Search for the cell housing the specified text and yield its (x, y) center coordinate. 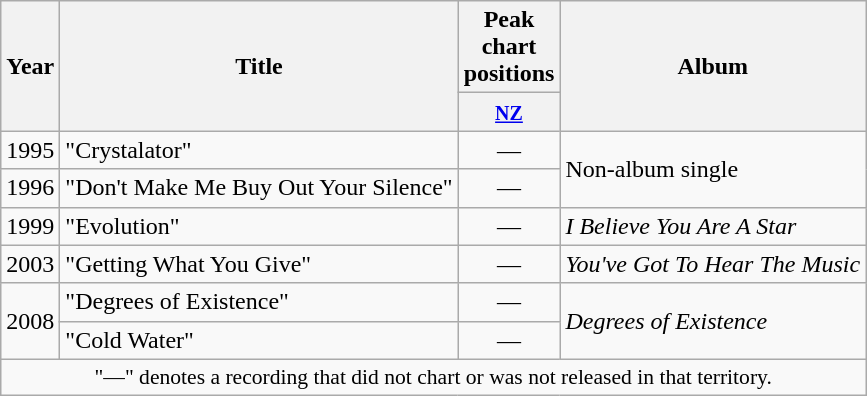
Degrees of Existence (713, 321)
You've Got To Hear The Music (713, 264)
"Degrees of Existence" (259, 302)
"—" denotes a recording that did not chart or was not released in that territory. (434, 377)
Year (30, 66)
1996 (30, 188)
"Getting What You Give" (259, 264)
2008 (30, 321)
"Cold Water" (259, 340)
"Evolution" (259, 226)
1999 (30, 226)
"Don't Make Me Buy Out Your Silence" (259, 188)
Peak chart positions (509, 47)
Title (259, 66)
Album (713, 66)
1995 (30, 150)
I Believe You Are A Star (713, 226)
"Crystalator" (259, 150)
NZ (509, 112)
2003 (30, 264)
Non-album single (713, 169)
